Extract the (X, Y) coordinate from the center of the cell holding the provided text.  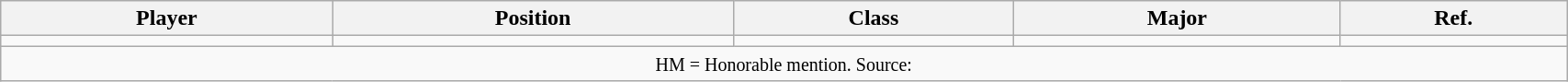
Ref. (1453, 18)
Major (1178, 18)
Player (167, 18)
Class (874, 18)
Position (533, 18)
HM = Honorable mention. Source: (784, 64)
